From the cell containing the given text, extract its center point as (x, y) coordinate. 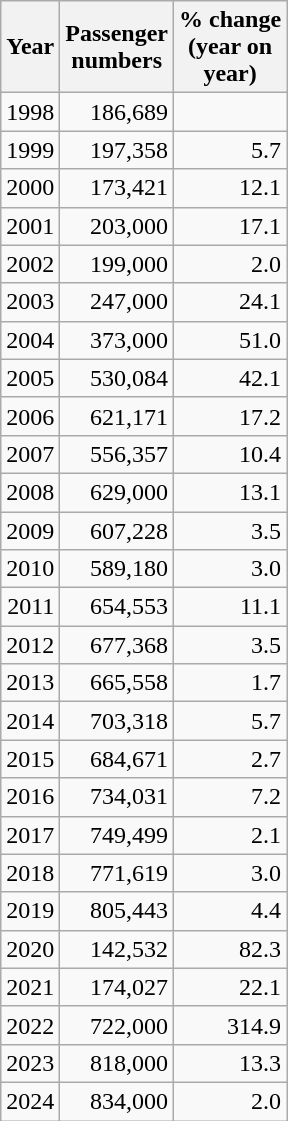
530,084 (117, 378)
2003 (30, 302)
51.0 (230, 340)
203,000 (117, 226)
2020 (30, 949)
1.7 (230, 683)
2012 (30, 645)
174,027 (117, 987)
2016 (30, 797)
2013 (30, 683)
771,619 (117, 873)
734,031 (117, 797)
722,000 (117, 1025)
2022 (30, 1025)
589,180 (117, 569)
2000 (30, 188)
2011 (30, 607)
Year (30, 47)
2023 (30, 1063)
2019 (30, 911)
314.9 (230, 1025)
17.1 (230, 226)
22.1 (230, 987)
621,171 (117, 416)
684,671 (117, 759)
13.3 (230, 1063)
665,558 (117, 683)
4.4 (230, 911)
2.7 (230, 759)
2021 (30, 987)
17.2 (230, 416)
2004 (30, 340)
805,443 (117, 911)
Passengernumbers (117, 47)
2017 (30, 835)
629,000 (117, 492)
654,553 (117, 607)
247,000 (117, 302)
556,357 (117, 454)
42.1 (230, 378)
142,532 (117, 949)
2001 (30, 226)
2024 (30, 1101)
2.1 (230, 835)
749,499 (117, 835)
82.3 (230, 949)
2018 (30, 873)
818,000 (117, 1063)
173,421 (117, 188)
24.1 (230, 302)
2010 (30, 569)
2002 (30, 264)
2005 (30, 378)
13.1 (230, 492)
2006 (30, 416)
% change(year onyear) (230, 47)
2007 (30, 454)
1999 (30, 150)
834,000 (117, 1101)
186,689 (117, 112)
2009 (30, 531)
12.1 (230, 188)
2014 (30, 721)
607,228 (117, 531)
199,000 (117, 264)
677,368 (117, 645)
10.4 (230, 454)
11.1 (230, 607)
7.2 (230, 797)
703,318 (117, 721)
2008 (30, 492)
1998 (30, 112)
197,358 (117, 150)
373,000 (117, 340)
2015 (30, 759)
